Detect which cell encompasses the target text, then output its [X, Y] center coordinate. 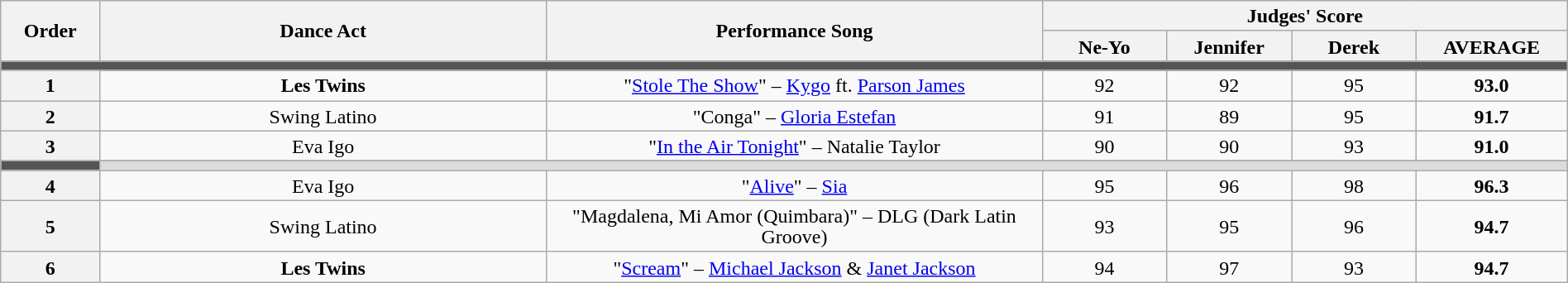
93.0 [1492, 86]
6 [50, 266]
Order [50, 31]
94 [1104, 266]
91 [1104, 116]
97 [1229, 266]
"Alive" – Sia [795, 185]
"Stole The Show" – Kygo ft. Parson James [795, 86]
"In the Air Tonight" – Natalie Taylor [795, 146]
3 [50, 146]
Performance Song [795, 31]
96.3 [1492, 185]
98 [1354, 185]
1 [50, 86]
91.7 [1492, 116]
AVERAGE [1492, 46]
Jennifer [1229, 46]
2 [50, 116]
"Scream" – Michael Jackson & Janet Jackson [795, 266]
"Conga" – Gloria Estefan [795, 116]
Derek [1354, 46]
89 [1229, 116]
Dance Act [323, 31]
Judges' Score [1305, 17]
"Magdalena, Mi Amor (Quimbara)" – DLG (Dark Latin Groove) [795, 226]
5 [50, 226]
Ne-Yo [1104, 46]
4 [50, 185]
91.0 [1492, 146]
